From the cell containing the given text, extract its center point as [x, y] coordinate. 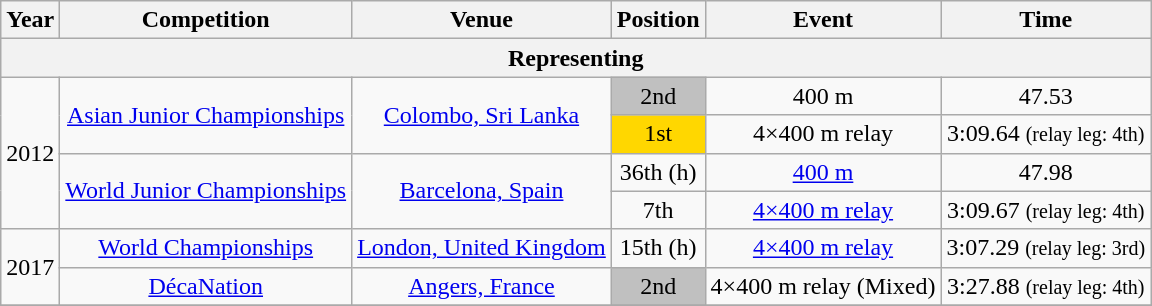
Year [30, 20]
1st [658, 134]
Position [658, 20]
Venue [482, 20]
4×400 m relay (Mixed) [823, 286]
2012 [30, 153]
Colombo, Sri Lanka [482, 115]
3:09.64 (relay leg: 4th) [1046, 134]
7th [658, 210]
Angers, France [482, 286]
15th (h) [658, 248]
DécaNation [206, 286]
2017 [30, 267]
3:09.67 (relay leg: 4th) [1046, 210]
47.98 [1046, 172]
World Championships [206, 248]
Time [1046, 20]
Asian Junior Championships [206, 115]
3:27.88 (relay leg: 4th) [1046, 286]
Event [823, 20]
3:07.29 (relay leg: 3rd) [1046, 248]
World Junior Championships [206, 191]
36th (h) [658, 172]
London, United Kingdom [482, 248]
Representing [576, 58]
Competition [206, 20]
Barcelona, Spain [482, 191]
47.53 [1046, 96]
